For the text-containing cell, return its midpoint in (X, Y) coordinate format. 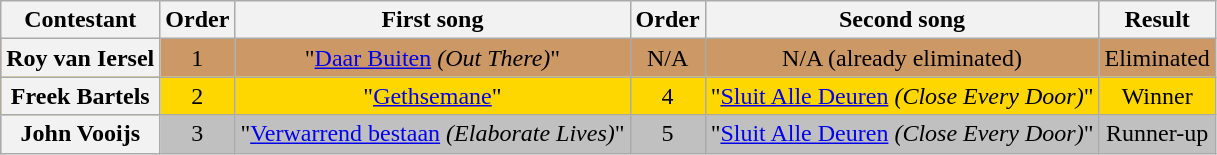
N/A (668, 58)
Roy van Iersel (80, 58)
3 (198, 134)
1 (198, 58)
5 (668, 134)
Second song (902, 20)
"Gethsemane" (432, 96)
John Vooijs (80, 134)
"Daar Buiten (Out There)" (432, 58)
"Verwarrend bestaan (Elaborate Lives)" (432, 134)
Freek Bartels (80, 96)
First song (432, 20)
Result (1157, 20)
2 (198, 96)
Contestant (80, 20)
Winner (1157, 96)
4 (668, 96)
Runner-up (1157, 134)
Eliminated (1157, 58)
N/A (already eliminated) (902, 58)
